Determine the [X, Y] coordinate at the center of the cell enclosing the given text.  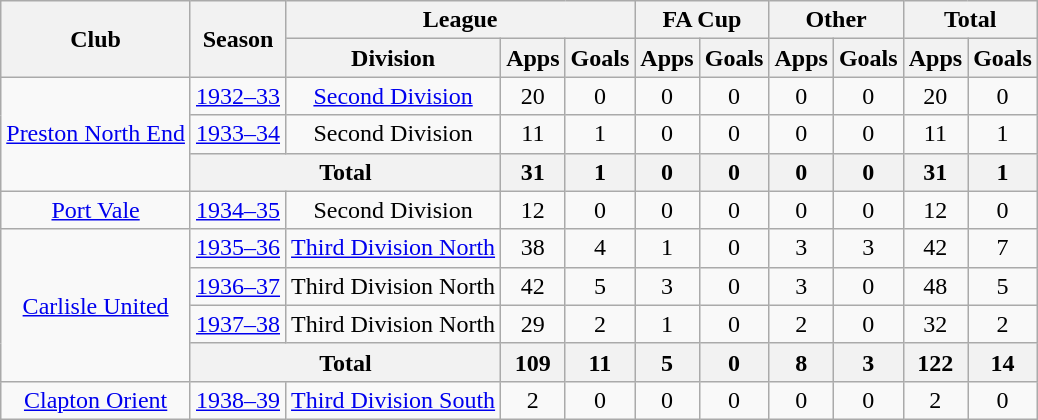
48 [935, 286]
1934–35 [238, 210]
Carlisle United [96, 305]
Clapton Orient [96, 400]
7 [1003, 248]
1936–37 [238, 286]
1935–36 [238, 248]
29 [533, 324]
1938–39 [238, 400]
1937–38 [238, 324]
38 [533, 248]
Club [96, 39]
32 [935, 324]
Division [394, 58]
Port Vale [96, 210]
109 [533, 362]
1933–34 [238, 134]
1932–33 [238, 96]
4 [600, 248]
14 [1003, 362]
League [460, 20]
Other [836, 20]
122 [935, 362]
FA Cup [702, 20]
8 [801, 362]
Season [238, 39]
Third Division South [394, 400]
Preston North End [96, 134]
